Provide the (X, Y) coordinate of the cell's center where the given text is located.  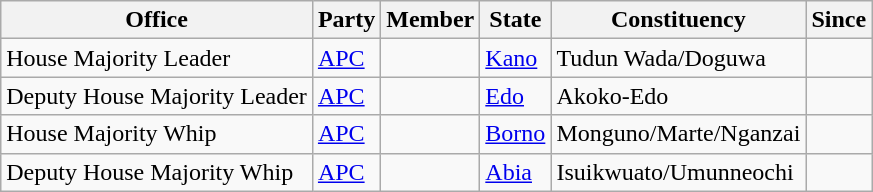
Abia (516, 172)
Kano (516, 58)
Akoko-Edo (678, 96)
Since (839, 20)
Tudun Wada/Doguwa (678, 58)
State (516, 20)
Edo (516, 96)
Party (346, 20)
Member (430, 20)
House Majority Whip (157, 134)
Borno (516, 134)
Isuikwuato/Umunneochi (678, 172)
Office (157, 20)
House Majority Leader (157, 58)
Monguno/Marte/Nganzai (678, 134)
Deputy House Majority Leader (157, 96)
Deputy House Majority Whip (157, 172)
Constituency (678, 20)
